Locate the cell with the specified text and output its [x, y] center coordinate. 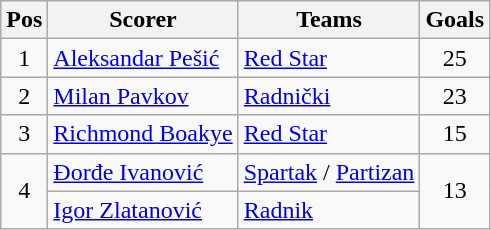
13 [455, 191]
15 [455, 134]
Goals [455, 20]
Aleksandar Pešić [143, 58]
Teams [329, 20]
Đorđe Ivanović [143, 172]
25 [455, 58]
Richmond Boakye [143, 134]
1 [24, 58]
Pos [24, 20]
23 [455, 96]
3 [24, 134]
4 [24, 191]
Scorer [143, 20]
Radnički [329, 96]
Radnik [329, 210]
2 [24, 96]
Igor Zlatanović [143, 210]
Milan Pavkov [143, 96]
Spartak / Partizan [329, 172]
